Pinpoint the cell where the given text exists, returning its [x, y] midpoint coordinate. 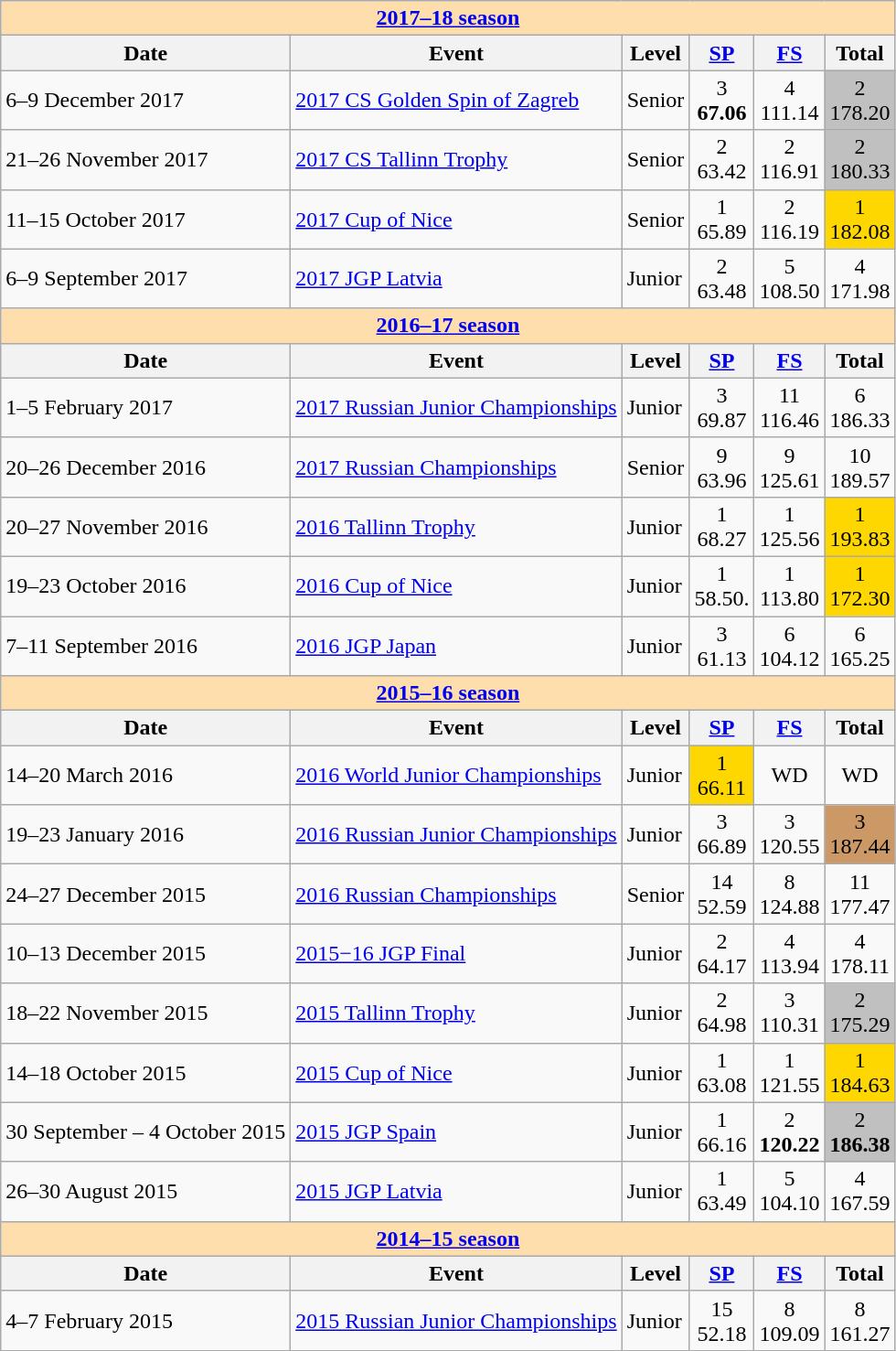
2016 Tallinn Trophy [456, 527]
8 109.09 [790, 1321]
2 175.29 [859, 1013]
2015 Russian Junior Championships [456, 1321]
3 69.87 [722, 408]
2016 Russian Championships [456, 895]
6–9 December 2017 [146, 101]
2017 CS Tallinn Trophy [456, 159]
2016 Russian Junior Championships [456, 834]
3 67.06 [722, 101]
1 172.30 [859, 585]
20–27 November 2016 [146, 527]
9 63.96 [722, 466]
24–27 December 2015 [146, 895]
1 65.89 [722, 220]
11–15 October 2017 [146, 220]
7–11 September 2016 [146, 646]
2017 Cup of Nice [456, 220]
2 180.33 [859, 159]
8 161.27 [859, 1321]
1 68.27 [722, 527]
3 61.13 [722, 646]
4 167.59 [859, 1191]
2015 Cup of Nice [456, 1072]
2017 CS Golden Spin of Zagreb [456, 101]
2017 Russian Championships [456, 466]
10 189.57 [859, 466]
14–18 October 2015 [146, 1072]
4–7 February 2015 [146, 1321]
3 187.44 [859, 834]
3 120.55 [790, 834]
21–26 November 2017 [146, 159]
1–5 February 2017 [146, 408]
6–9 September 2017 [146, 278]
1 193.83 [859, 527]
2 64.98 [722, 1013]
1 63.49 [722, 1191]
4 171.98 [859, 278]
2 178.20 [859, 101]
2 63.48 [722, 278]
2015 Tallinn Trophy [456, 1013]
4 113.94 [790, 953]
1 125.56 [790, 527]
26–30 August 2015 [146, 1191]
2016 JGP Japan [456, 646]
3 66.89 [722, 834]
3 110.31 [790, 1013]
11 177.47 [859, 895]
2016 Cup of Nice [456, 585]
1 66.11 [722, 776]
1 184.63 [859, 1072]
2 116.19 [790, 220]
11 116.46 [790, 408]
20–26 December 2016 [146, 466]
30 September – 4 October 2015 [146, 1132]
5 108.50 [790, 278]
1 63.08 [722, 1072]
2014–15 season [448, 1238]
4 111.14 [790, 101]
2017 Russian Junior Championships [456, 408]
2016 World Junior Championships [456, 776]
6 186.33 [859, 408]
2015−16 JGP Final [456, 953]
1 121.55 [790, 1072]
2017–18 season [448, 18]
2 186.38 [859, 1132]
19–23 January 2016 [146, 834]
2 63.42 [722, 159]
10–13 December 2015 [146, 953]
2015–16 season [448, 693]
2 116.91 [790, 159]
1 182.08 [859, 220]
5 104.10 [790, 1191]
1 66.16 [722, 1132]
19–23 October 2016 [146, 585]
2 120.22 [790, 1132]
18–22 November 2015 [146, 1013]
6 104.12 [790, 646]
1 58.50. [722, 585]
15 52.18 [722, 1321]
4 178.11 [859, 953]
14 52.59 [722, 895]
14–20 March 2016 [146, 776]
2016–17 season [448, 326]
9 125.61 [790, 466]
1 113.80 [790, 585]
6 165.25 [859, 646]
2015 JGP Latvia [456, 1191]
2 64.17 [722, 953]
2017 JGP Latvia [456, 278]
2015 JGP Spain [456, 1132]
8 124.88 [790, 895]
